Return [x, y] of the center of cell containing provided text 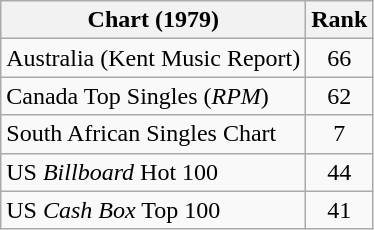
Chart (1979) [154, 20]
US Billboard Hot 100 [154, 172]
44 [340, 172]
US Cash Box Top 100 [154, 210]
South African Singles Chart [154, 134]
Australia (Kent Music Report) [154, 58]
41 [340, 210]
7 [340, 134]
62 [340, 96]
Canada Top Singles (RPM) [154, 96]
66 [340, 58]
Rank [340, 20]
